Provide the (x, y) coordinate of the cell's center where the given text is located.  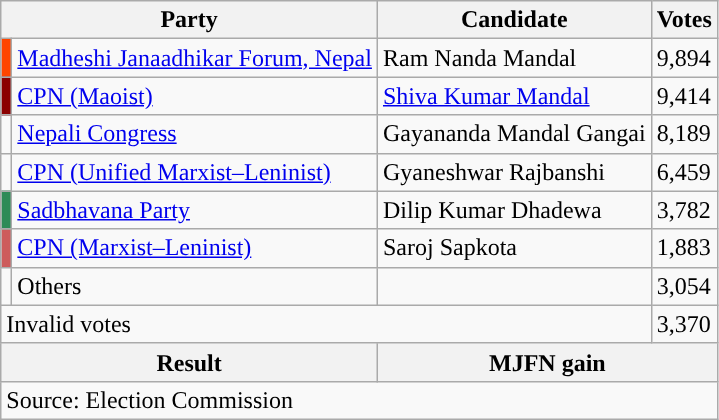
Shiva Kumar Mandal (514, 96)
Sadbhavana Party (195, 210)
Party (190, 20)
Gayananda Mandal Gangai (514, 134)
1,883 (684, 248)
CPN (Unified Marxist–Leninist) (195, 172)
CPN (Maoist) (195, 96)
Votes (684, 20)
3,782 (684, 210)
Source: Election Commission (360, 400)
Nepali Congress (195, 134)
3,370 (684, 324)
Others (195, 286)
8,189 (684, 134)
Candidate (514, 20)
9,414 (684, 96)
CPN (Marxist–Leninist) (195, 248)
Result (190, 362)
6,459 (684, 172)
3,054 (684, 286)
Ram Nanda Mandal (514, 58)
Gyaneshwar Rajbanshi (514, 172)
MJFN gain (547, 362)
9,894 (684, 58)
Dilip Kumar Dhadewa (514, 210)
Saroj Sapkota (514, 248)
Invalid votes (326, 324)
Madheshi Janaadhikar Forum, Nepal (195, 58)
